Return the [x, y] coordinate for the center point of the cell that contains the specified text.  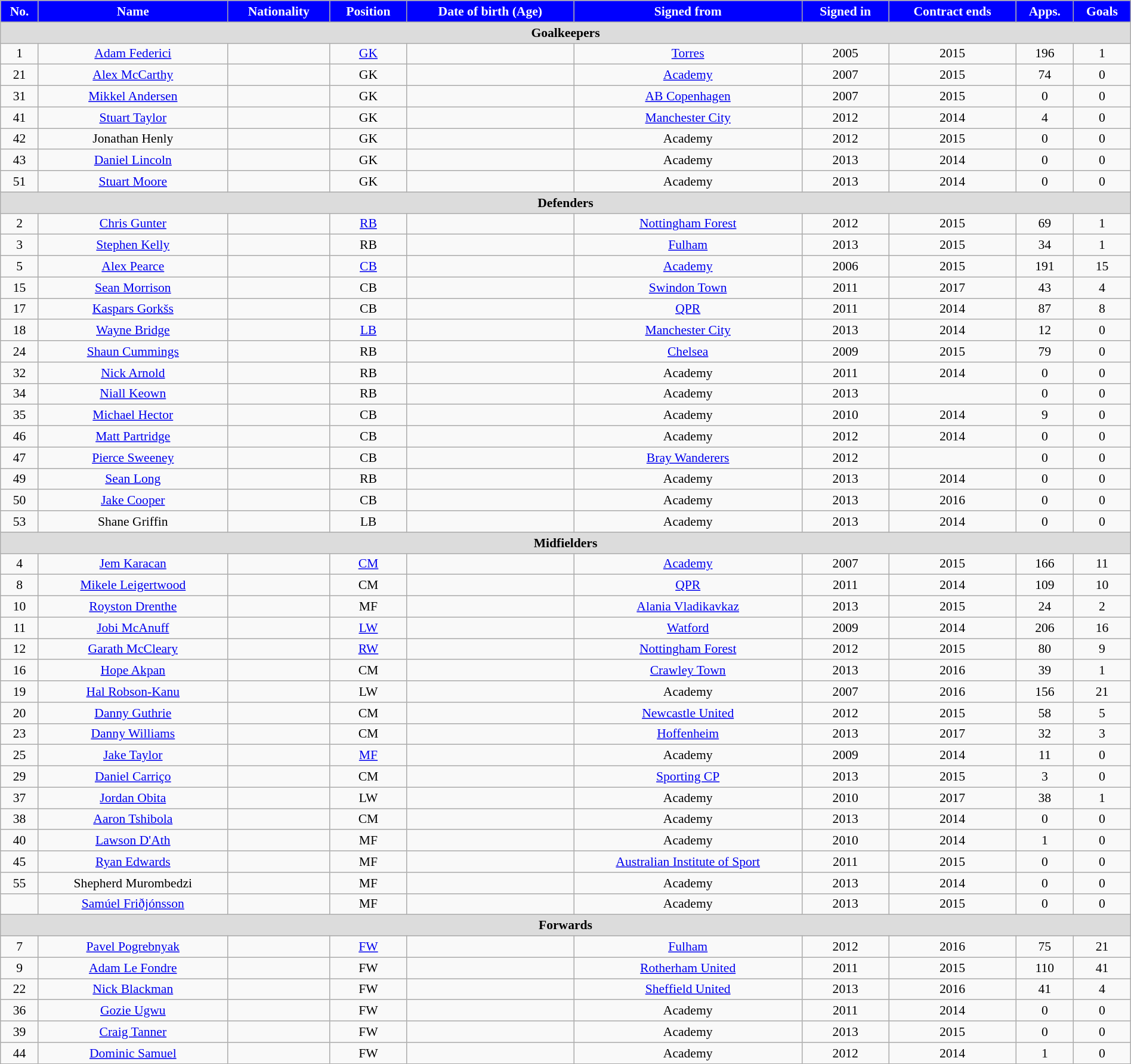
Adam Federici [132, 54]
37 [20, 798]
Hope Akpan [132, 671]
No. [20, 11]
50 [20, 501]
Daniel Carriço [132, 777]
Mikele Leigertwood [132, 585]
47 [20, 458]
2006 [845, 267]
Dominic Samuel [132, 1053]
Date of birth (Age) [490, 11]
Sean Long [132, 479]
Newcastle United [688, 713]
Michael Hector [132, 415]
Ryan Edwards [132, 862]
55 [20, 883]
Jobi McAnuff [132, 628]
Chelsea [688, 351]
Danny Williams [132, 734]
Signed in [845, 11]
22 [20, 989]
44 [20, 1053]
166 [1045, 564]
Swindon Town [688, 288]
29 [20, 777]
Craig Tanner [132, 1032]
110 [1045, 968]
Alania Vladikavkaz [688, 607]
Danny Guthrie [132, 713]
23 [20, 734]
191 [1045, 267]
35 [20, 415]
19 [20, 692]
Mikkel Andersen [132, 97]
79 [1045, 351]
75 [1045, 947]
Matt Partridge [132, 437]
196 [1045, 54]
53 [20, 522]
Signed from [688, 11]
Hal Robson-Kanu [132, 692]
Nick Arnold [132, 373]
Contract ends [952, 11]
Aaron Tshibola [132, 819]
Rotherham United [688, 968]
Pierce Sweeney [132, 458]
Alex McCarthy [132, 75]
49 [20, 479]
87 [1045, 309]
Samúel Friðjónsson [132, 904]
Forwards [565, 926]
25 [20, 755]
Jem Karacan [132, 564]
2005 [845, 54]
109 [1045, 585]
Apps. [1045, 11]
18 [20, 331]
46 [20, 437]
Watford [688, 628]
Chris Gunter [132, 224]
40 [20, 841]
Hoffenheim [688, 734]
Bray Wanderers [688, 458]
Stuart Moore [132, 181]
Name [132, 11]
206 [1045, 628]
Shaun Cummings [132, 351]
Niall Keown [132, 394]
Alex Pearce [132, 267]
Defenders [565, 203]
RW [368, 649]
Shane Griffin [132, 522]
74 [1045, 75]
Australian Institute of Sport [688, 862]
36 [20, 1011]
Stephen Kelly [132, 245]
Jordan Obita [132, 798]
7 [20, 947]
31 [20, 97]
Adam Le Fondre [132, 968]
Jake Cooper [132, 501]
Position [368, 11]
17 [20, 309]
Wayne Bridge [132, 331]
Goalkeepers [565, 33]
Stuart Taylor [132, 118]
Sean Morrison [132, 288]
Nationality [279, 11]
Nick Blackman [132, 989]
Torres [688, 54]
Sporting CP [688, 777]
Crawley Town [688, 671]
45 [20, 862]
Garath McCleary [132, 649]
Lawson D'Ath [132, 841]
156 [1045, 692]
Kaspars Gorkšs [132, 309]
69 [1045, 224]
80 [1045, 649]
Jake Taylor [132, 755]
Royston Drenthe [132, 607]
51 [20, 181]
Daniel Lincoln [132, 161]
Pavel Pogrebnyak [132, 947]
Jonathan Henly [132, 139]
Goals [1102, 11]
Sheffield United [688, 989]
20 [20, 713]
Gozie Ugwu [132, 1011]
Midfielders [565, 543]
Shepherd Murombedzi [132, 883]
42 [20, 139]
AB Copenhagen [688, 97]
58 [1045, 713]
